Locate the cell with the specified text and output its [X, Y] center coordinate. 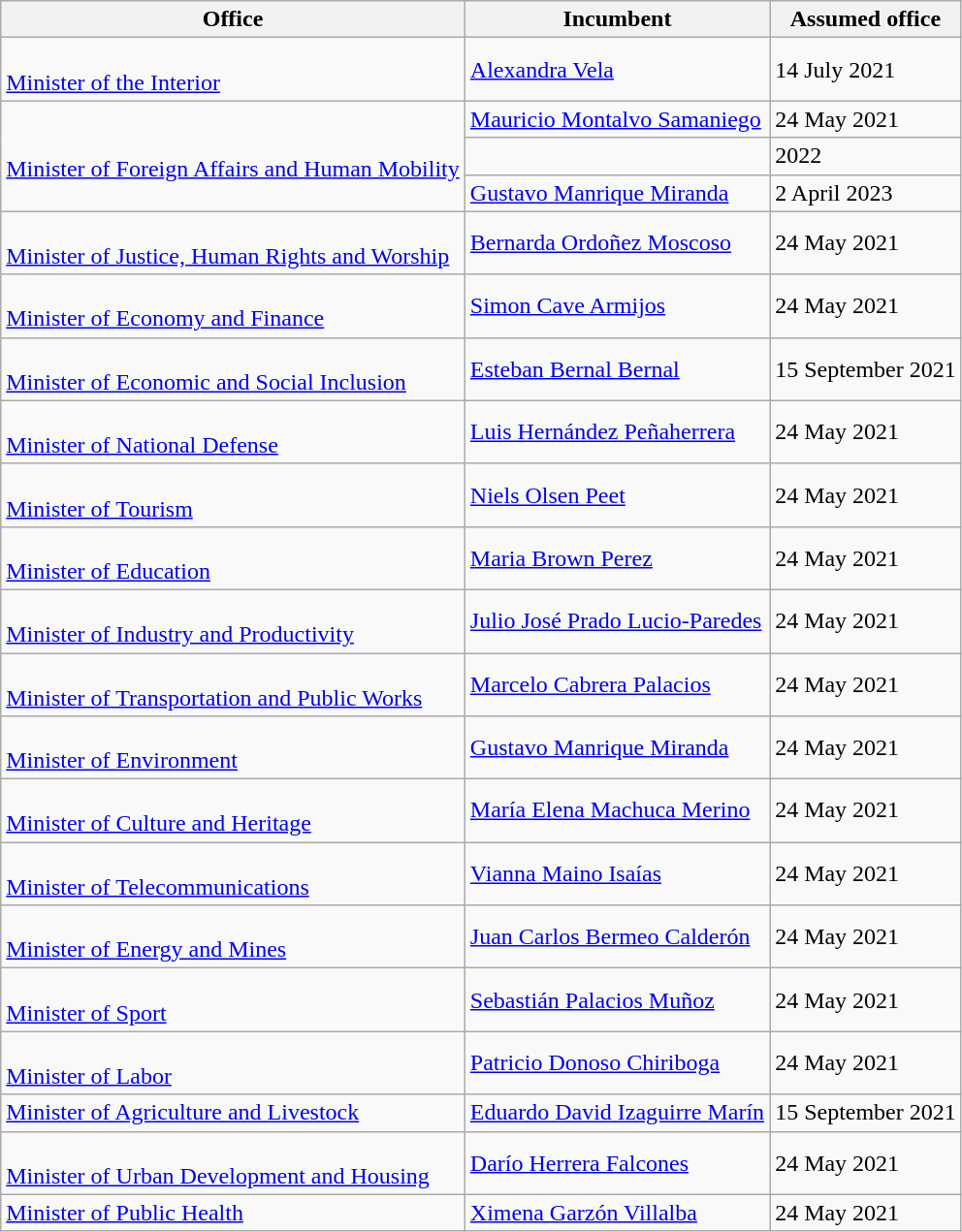
Assumed office [866, 19]
Minister of Economic and Social Inclusion [233, 368]
Minister of Telecommunications [233, 874]
Luis Hernández Peñaherrera [617, 432]
2022 [866, 156]
14 July 2021 [866, 70]
Vianna Maino Isaías [617, 874]
Minister of Foreign Affairs and Human Mobility [233, 156]
Minister of Economy and Finance [233, 306]
Niels Olsen Peet [617, 494]
Darío Herrera Falcones [617, 1163]
Maria Brown Perez [617, 558]
Minister of Justice, Human Rights and Worship [233, 242]
Patricio Donoso Chiriboga [617, 1062]
Juan Carlos Bermeo Calderón [617, 936]
Bernarda Ordoñez Moscoso [617, 242]
Minister of Tourism [233, 494]
Alexandra Vela [617, 70]
Minister of Urban Development and Housing [233, 1163]
Incumbent [617, 19]
María Elena Machuca Merino [617, 810]
Mauricio Montalvo Samaniego [617, 119]
Eduardo David Izaguirre Marín [617, 1113]
Minister of Transportation and Public Works [233, 684]
Minister of the Interior [233, 70]
Minister of Labor [233, 1062]
Minister of Culture and Heritage [233, 810]
Minister of Environment [233, 748]
Simon Cave Armijos [617, 306]
Minister of Industry and Productivity [233, 620]
Esteban Bernal Bernal [617, 368]
Minister of Public Health [233, 1213]
2 April 2023 [866, 193]
Julio José Prado Lucio-Paredes [617, 620]
Minister of Agriculture and Livestock [233, 1113]
Minister of Education [233, 558]
Minister of Sport [233, 1000]
Sebastián Palacios Muñoz [617, 1000]
Ximena Garzón Villalba [617, 1213]
Marcelo Cabrera Palacios [617, 684]
Office [233, 19]
Minister of National Defense [233, 432]
Minister of Energy and Mines [233, 936]
